Detect which cell encompasses the target text, then output its (X, Y) center coordinate. 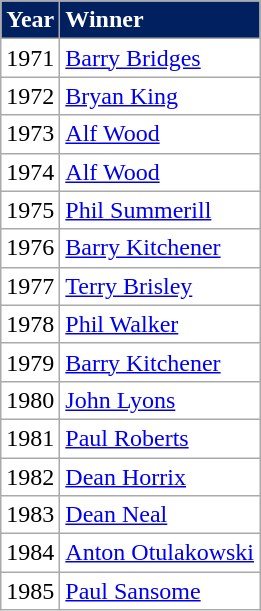
1974 (30, 172)
1971 (30, 58)
Terry Brisley (160, 286)
Anton Otulakowski (160, 553)
1985 (30, 591)
Barry Bridges (160, 58)
Dean Horrix (160, 477)
1980 (30, 400)
Paul Roberts (160, 438)
1982 (30, 477)
1984 (30, 553)
Phil Summerill (160, 210)
1983 (30, 515)
1979 (30, 362)
1975 (30, 210)
Bryan King (160, 96)
1977 (30, 286)
1972 (30, 96)
Year (30, 20)
1978 (30, 324)
Paul Sansome (160, 591)
1973 (30, 134)
1976 (30, 248)
Winner (160, 20)
1981 (30, 438)
John Lyons (160, 400)
Phil Walker (160, 324)
Dean Neal (160, 515)
